Pinpoint the cell where the given text exists, returning its [X, Y] midpoint coordinate. 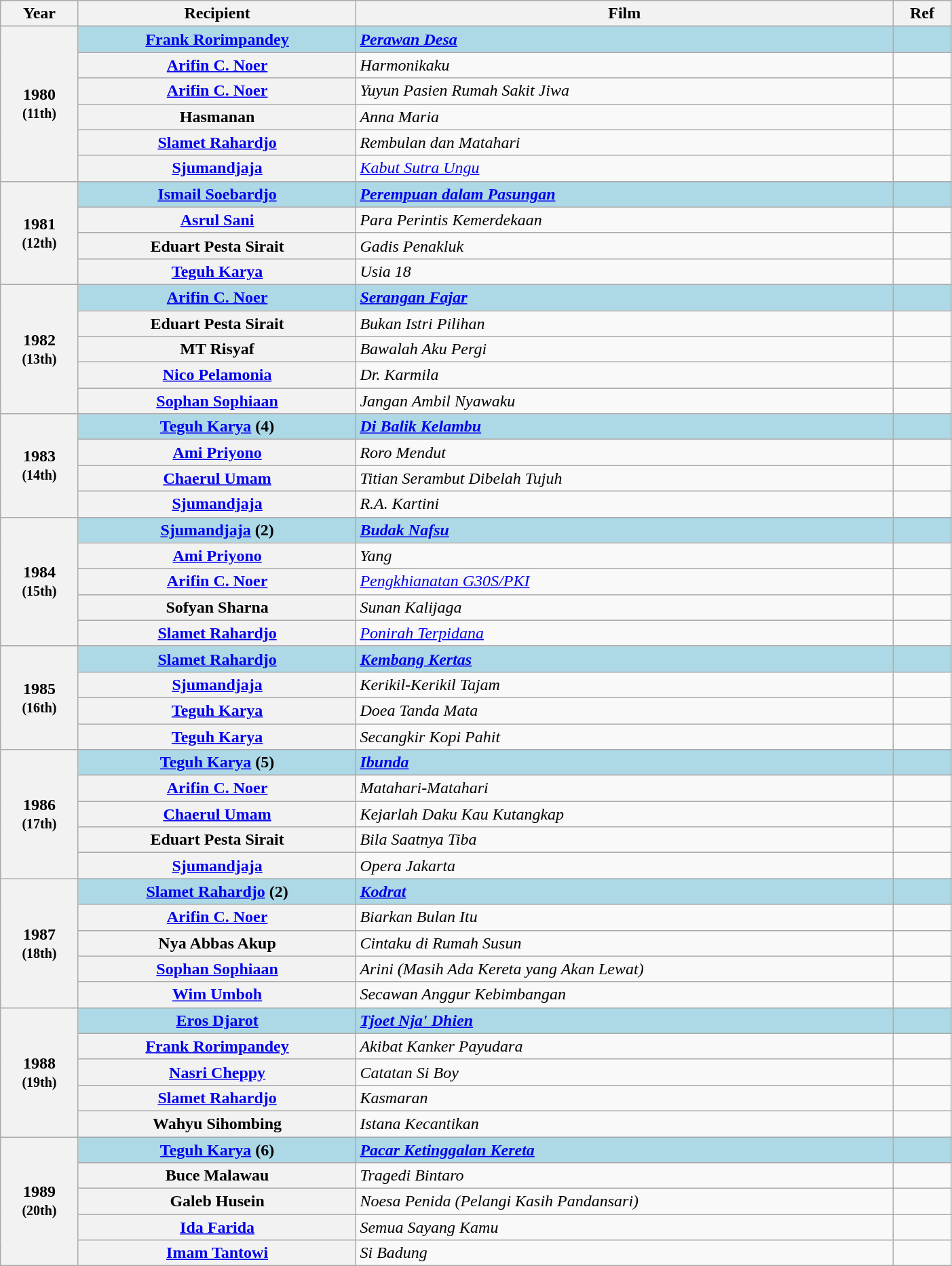
Sjumandjaja (2) [217, 530]
Teguh Karya (6) [217, 1150]
Cintaku di Rumah Susun [624, 943]
Arini (Masih Ada Kereta yang Akan Lewat) [624, 969]
Ismail Soebardjo [217, 194]
Rembulan dan Matahari [624, 142]
Wahyu Sihombing [217, 1124]
Nasri Cheppy [217, 1072]
1983(14th) [39, 465]
R.A. Kartini [624, 504]
Bila Saatnya Tiba [624, 840]
Ponirah Terpidana [624, 633]
Biarkan Bulan Itu [624, 917]
Secangkir Kopi Pahit [624, 736]
Di Balik Kelambu [624, 427]
Hasmanan [217, 117]
Titian Serambut Dibelah Tujuh [624, 478]
Anna Maria [624, 117]
Yang [624, 556]
Tragedi Bintaro [624, 1176]
Teguh Karya (4) [217, 427]
Harmonikaku [624, 65]
Recipient [217, 14]
Secawan Anggur Kebimbangan [624, 995]
Galeb Husein [217, 1202]
Nya Abbas Akup [217, 943]
Kasmaran [624, 1098]
Kejarlah Daku Kau Kutangkap [624, 814]
Pacar Ketinggalan Kereta [624, 1150]
Ibunda [624, 763]
Opera Jakarta [624, 866]
Wim Umboh [217, 995]
Gadis Penakluk [624, 246]
1981(12th) [39, 233]
Pengkhianatan G30S/PKI [624, 581]
1982(13th) [39, 349]
Yuyun Pasien Rumah Sakit Jiwa [624, 91]
Tjoet Nja' Dhien [624, 1020]
1986(17th) [39, 814]
Akibat Kanker Payudara [624, 1046]
Kembang Kertas [624, 659]
Teguh Karya (5) [217, 763]
Istana Kecantikan [624, 1124]
MT Risyaf [217, 349]
Buce Malawau [217, 1176]
Kodrat [624, 891]
Slamet Rahardjo (2) [217, 891]
Asrul Sani [217, 220]
Ida Farida [217, 1227]
Jangan Ambil Nyawaku [624, 401]
Semua Sayang Kamu [624, 1227]
Si Badung [624, 1253]
Kabut Sutra Ungu [624, 168]
Budak Nafsu [624, 530]
1984(15th) [39, 581]
Imam Tantowi [217, 1253]
Doea Tanda Mata [624, 710]
Kerikil-Kerikil Tajam [624, 685]
Bawalah Aku Pergi [624, 349]
Eros Djarot [217, 1020]
Nico Pelamonia [217, 375]
Ref [923, 14]
Perempuan dalam Pasungan [624, 194]
Para Perintis Kemerdekaan [624, 220]
Bukan Istri Pilihan [624, 324]
Sunan Kalijaga [624, 607]
Year [39, 14]
1985(16th) [39, 697]
Sofyan Sharna [217, 607]
Noesa Penida (Pelangi Kasih Pandansari) [624, 1202]
Matahari-Matahari [624, 788]
1988(19th) [39, 1072]
1989(20th) [39, 1202]
Roro Mendut [624, 453]
1980(11th) [39, 104]
1987(18th) [39, 943]
Perawan Desa [624, 39]
Usia 18 [624, 271]
Film [624, 14]
Serangan Fajar [624, 297]
Dr. Karmila [624, 375]
Catatan Si Boy [624, 1072]
